Pinpoint the cell where the given text exists, returning its [x, y] midpoint coordinate. 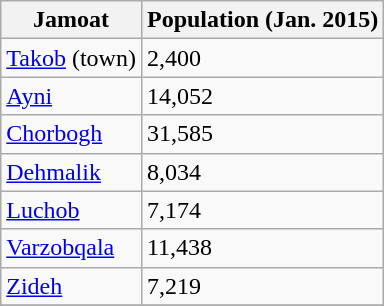
Chorbogh [72, 134]
Zideh [72, 286]
31,585 [262, 134]
Jamoat [72, 20]
7,219 [262, 286]
Population (Jan. 2015) [262, 20]
11,438 [262, 248]
Dehmalik [72, 172]
2,400 [262, 58]
Takob (town) [72, 58]
Luchob [72, 210]
14,052 [262, 96]
7,174 [262, 210]
Ayni [72, 96]
Varzobqala [72, 248]
8,034 [262, 172]
